Return (x, y) of the center of cell containing provided text 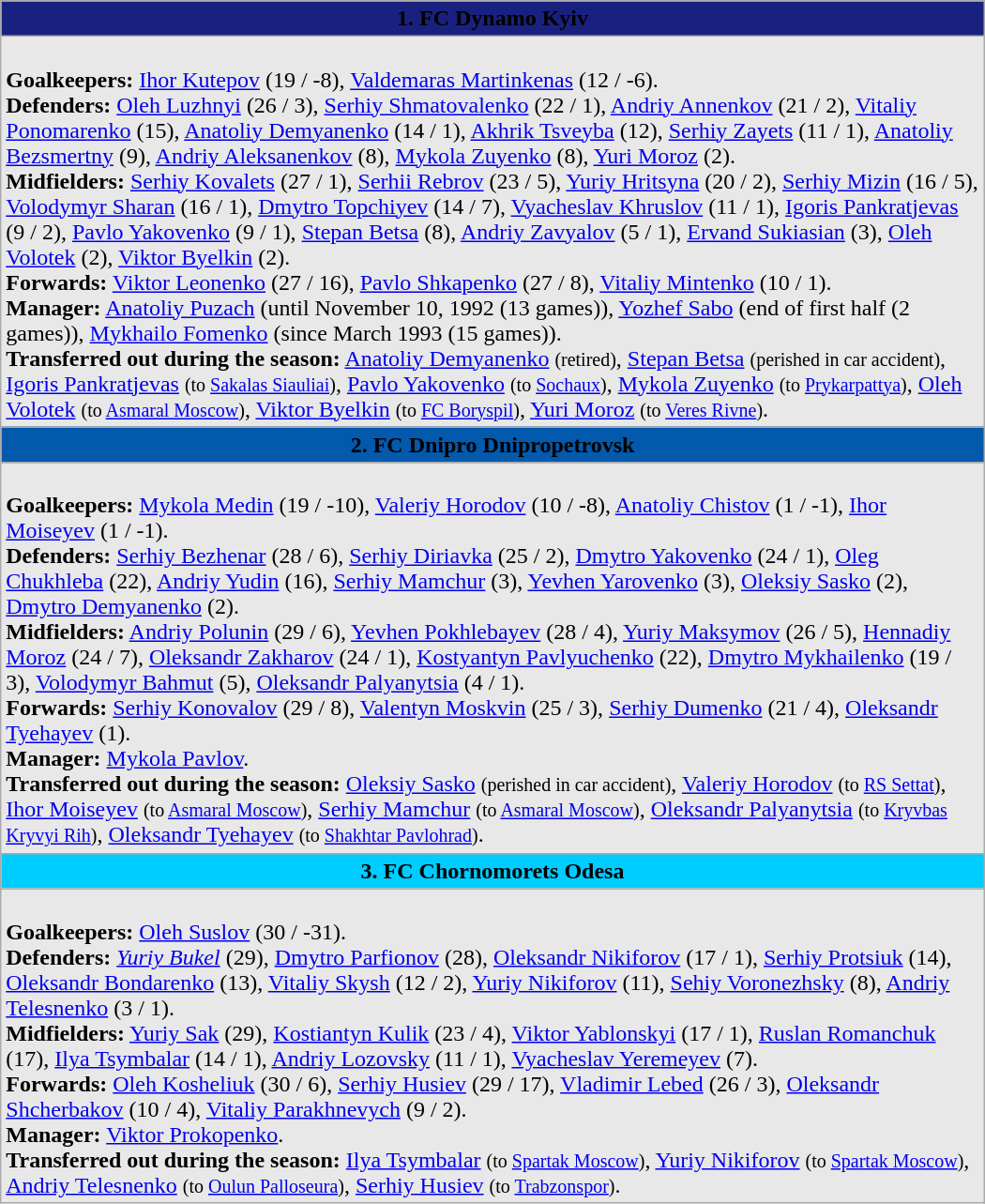
1. FC Dynamo Kyiv (492, 19)
3. FC Chornomorets Odesa (492, 871)
2. FC Dnipro Dnipropetrovsk (492, 445)
